For the text-containing cell, return its midpoint in [x, y] coordinate format. 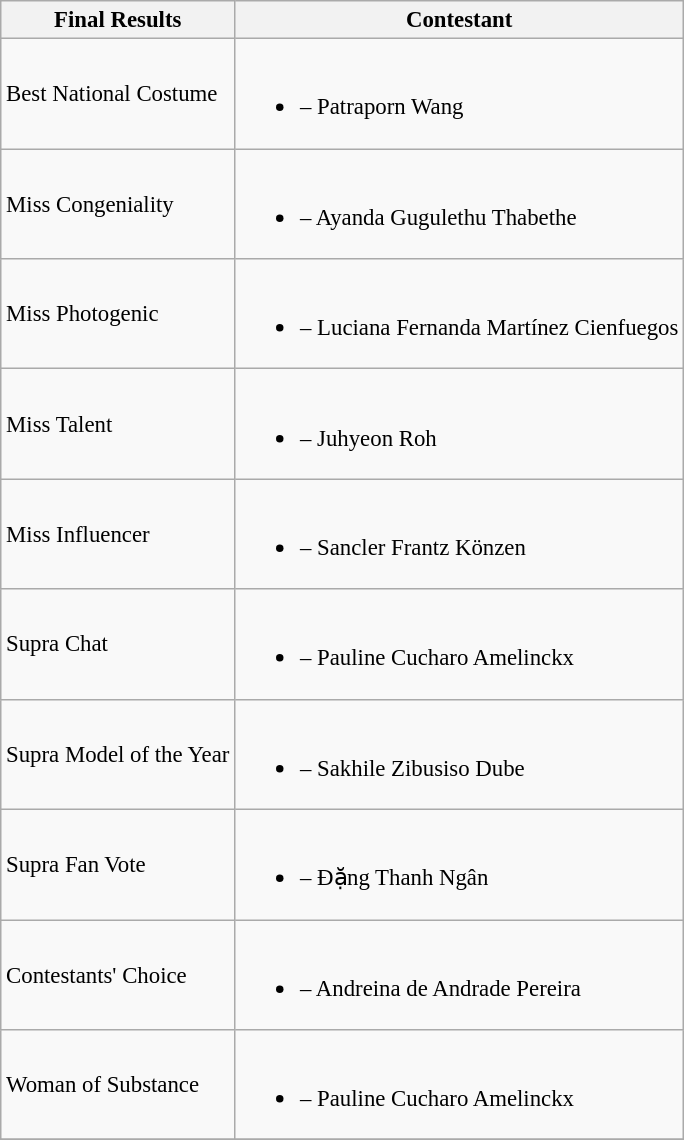
Best National Costume [118, 94]
– Juhyeon Roh [460, 424]
– Ayanda Gugulethu Thabethe [460, 204]
Final Results [118, 20]
– Luciana Fernanda Martínez Cienfuegos [460, 314]
– Andreina de Andrade Pereira [460, 975]
– Sakhile Zibusiso Dube [460, 754]
Miss Talent [118, 424]
Supra Chat [118, 644]
– Đặng Thanh Ngân [460, 865]
Miss Influencer [118, 534]
Miss Congeniality [118, 204]
Supra Fan Vote [118, 865]
Supra Model of the Year [118, 754]
Woman of Substance [118, 1085]
Contestant [460, 20]
Miss Photogenic [118, 314]
– Sancler Frantz Könzen [460, 534]
Contestants' Choice [118, 975]
– Patraporn Wang [460, 94]
